Output the (X, Y) coordinate of the center of the cell containing the given text.  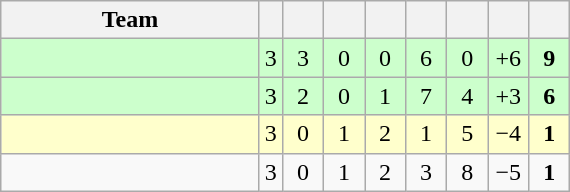
+3 (508, 96)
7 (426, 96)
5 (468, 134)
−5 (508, 172)
8 (468, 172)
4 (468, 96)
−4 (508, 134)
9 (550, 58)
+6 (508, 58)
Team (130, 20)
